Locate the cell with the specified text and output its [X, Y] center coordinate. 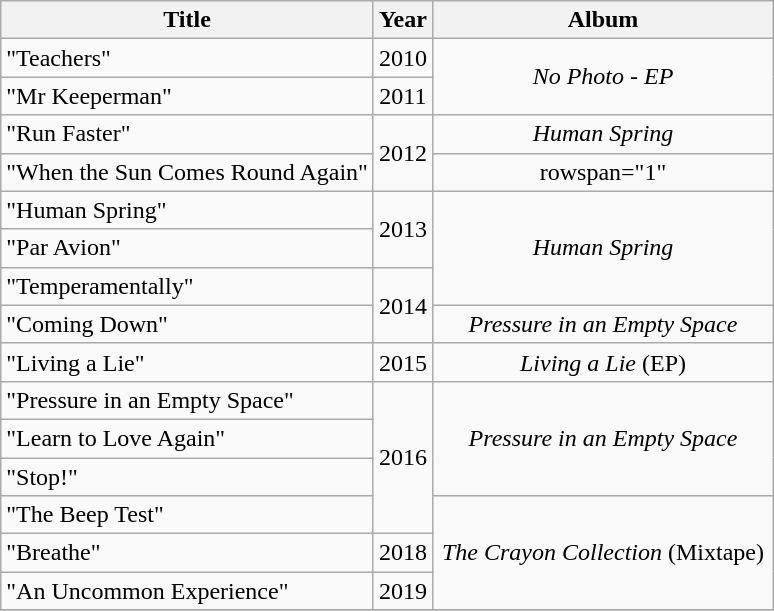
Year [402, 20]
Album [602, 20]
2012 [402, 153]
"Teachers" [188, 58]
rowspan="1" [602, 172]
"An Uncommon Experience" [188, 591]
2016 [402, 457]
"Human Spring" [188, 210]
"Learn to Love Again" [188, 438]
2014 [402, 305]
2011 [402, 96]
"Stop!" [188, 477]
2010 [402, 58]
"Breathe" [188, 553]
2018 [402, 553]
"The Beep Test" [188, 515]
2015 [402, 362]
"Coming Down" [188, 324]
"Living a Lie" [188, 362]
"When the Sun Comes Round Again" [188, 172]
Living a Lie (EP) [602, 362]
No Photo - EP [602, 77]
"Mr Keeperman" [188, 96]
"Temperamentally" [188, 286]
"Pressure in an Empty Space" [188, 400]
"Run Faster" [188, 134]
"Par Avion" [188, 248]
2013 [402, 229]
The Crayon Collection (Mixtape) [602, 553]
Title [188, 20]
2019 [402, 591]
